Identify which cell holds the provided text, then report its [x, y] central coordinate. 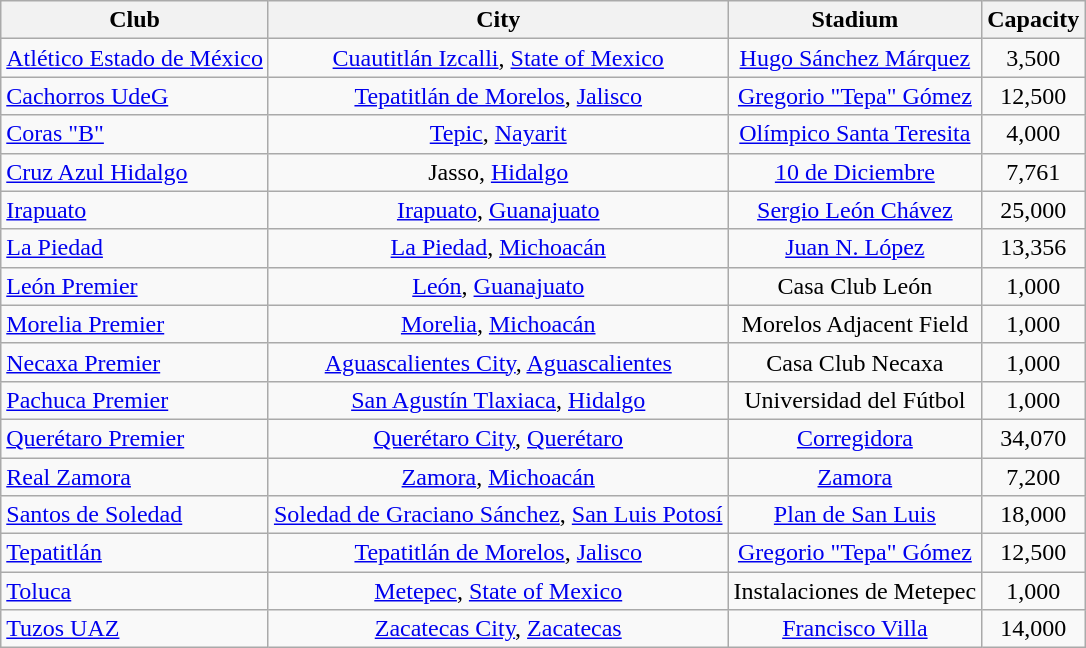
Irapuato, Guanajuato [498, 210]
Morelia, Michoacán [498, 324]
Metepec, State of Mexico [498, 591]
Francisco Villa [855, 629]
León, Guanajuato [498, 286]
Querétaro Premier [135, 438]
San Agustín Tlaxiaca, Hidalgo [498, 400]
Tuzos UAZ [135, 629]
Instalaciones de Metepec [855, 591]
Atlético Estado de México [135, 58]
Tepatitlán [135, 553]
Jasso, Hidalgo [498, 172]
La Piedad [135, 248]
Morelos Adjacent Field [855, 324]
Capacity [1034, 20]
18,000 [1034, 515]
Sergio León Chávez [855, 210]
Corregidora [855, 438]
Olímpico Santa Teresita [855, 134]
14,000 [1034, 629]
7,761 [1034, 172]
Plan de San Luis [855, 515]
Querétaro City, Querétaro [498, 438]
Casa Club León [855, 286]
Soledad de Graciano Sánchez, San Luis Potosí [498, 515]
Cruz Azul Hidalgo [135, 172]
City [498, 20]
Cuautitlán Izcalli, State of Mexico [498, 58]
Zamora, Michoacán [498, 477]
Juan N. López [855, 248]
Real Zamora [135, 477]
Tepic, Nayarit [498, 134]
Necaxa Premier [135, 362]
Stadium [855, 20]
La Piedad, Michoacán [498, 248]
10 de Diciembre [855, 172]
Toluca [135, 591]
Morelia Premier [135, 324]
Irapuato [135, 210]
Universidad del Fútbol [855, 400]
Casa Club Necaxa [855, 362]
Zacatecas City, Zacatecas [498, 629]
4,000 [1034, 134]
34,070 [1034, 438]
Aguascalientes City, Aguascalientes [498, 362]
Cachorros UdeG [135, 96]
León Premier [135, 286]
13,356 [1034, 248]
Club [135, 20]
3,500 [1034, 58]
Zamora [855, 477]
25,000 [1034, 210]
7,200 [1034, 477]
Coras "B" [135, 134]
Pachuca Premier [135, 400]
Hugo Sánchez Márquez [855, 58]
Santos de Soledad [135, 515]
